For the text-containing cell, return its midpoint in [X, Y] coordinate format. 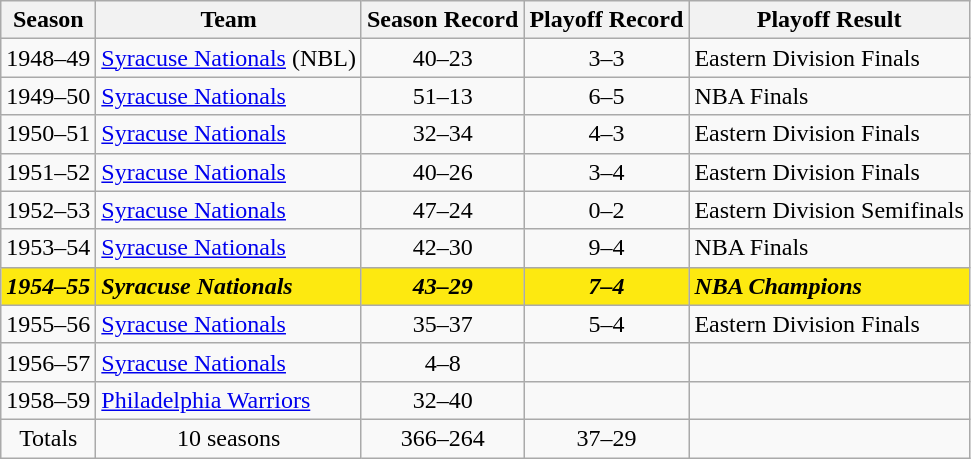
1948–49 [48, 58]
43–29 [442, 286]
Playoff Record [606, 20]
1955–56 [48, 324]
42–30 [442, 248]
32–34 [442, 134]
1953–54 [48, 248]
1954–55 [48, 286]
47–24 [442, 210]
Philadelphia Warriors [229, 400]
51–13 [442, 96]
4–3 [606, 134]
1949–50 [48, 96]
35–37 [442, 324]
1952–53 [48, 210]
1950–51 [48, 134]
3–3 [606, 58]
NBA Champions [829, 286]
Team [229, 20]
37–29 [606, 438]
5–4 [606, 324]
3–4 [606, 172]
40–23 [442, 58]
7–4 [606, 286]
10 seasons [229, 438]
9–4 [606, 248]
Syracuse Nationals (NBL) [229, 58]
Season [48, 20]
1956–57 [48, 362]
40–26 [442, 172]
0–2 [606, 210]
Eastern Division Semifinals [829, 210]
1951–52 [48, 172]
Season Record [442, 20]
1958–59 [48, 400]
Totals [48, 438]
4–8 [442, 362]
6–5 [606, 96]
366–264 [442, 438]
Playoff Result [829, 20]
32–40 [442, 400]
